Output the [X, Y] coordinate of the center of the cell containing the given text.  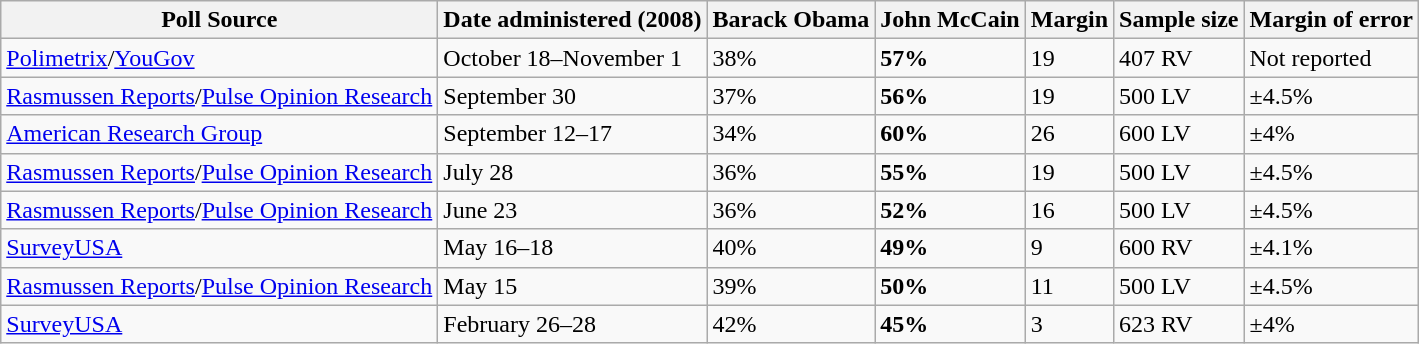
42% [791, 324]
May 15 [572, 286]
38% [791, 58]
37% [791, 96]
July 28 [572, 172]
55% [950, 172]
Sample size [1179, 20]
407 RV [1179, 58]
45% [950, 324]
October 18–November 1 [572, 58]
Margin [1069, 20]
16 [1069, 210]
49% [950, 248]
57% [950, 58]
11 [1069, 286]
Polimetrix/YouGov [220, 58]
September 30 [572, 96]
3 [1069, 324]
623 RV [1179, 324]
34% [791, 134]
Barack Obama [791, 20]
40% [791, 248]
50% [950, 286]
February 26–28 [572, 324]
39% [791, 286]
56% [950, 96]
Margin of error [1332, 20]
600 LV [1179, 134]
Poll Source [220, 20]
John McCain [950, 20]
52% [950, 210]
600 RV [1179, 248]
September 12–17 [572, 134]
May 16–18 [572, 248]
9 [1069, 248]
June 23 [572, 210]
Date administered (2008) [572, 20]
±4.1% [1332, 248]
American Research Group [220, 134]
Not reported [1332, 58]
26 [1069, 134]
60% [950, 134]
